Provide the (x, y) coordinate of the cell's center where the given text is located.  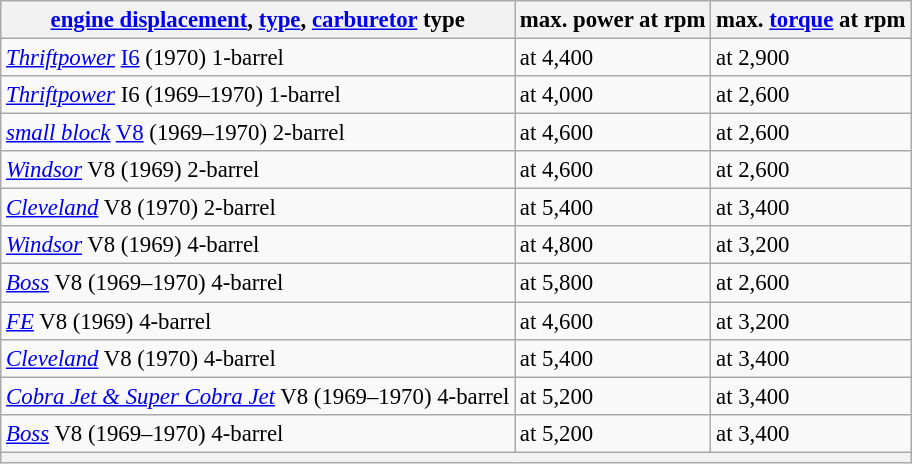
max. power at rpm (613, 20)
Cleveland V8 (1970) 4-barrel (258, 358)
at 4,800 (613, 245)
Windsor V8 (1969) 2-barrel (258, 170)
at 5,800 (613, 283)
at 2,900 (811, 58)
max. torque at rpm (811, 20)
Cleveland V8 (1970) 2-barrel (258, 208)
engine displacement, type, carburetor type (258, 20)
small block V8 (1969–1970) 2-barrel (258, 133)
FE V8 (1969) 4-barrel (258, 321)
at 4,400 (613, 58)
at 4,000 (613, 95)
Thriftpower I6 (1970) 1-barrel (258, 58)
Thriftpower I6 (1969–1970) 1-barrel (258, 95)
Windsor V8 (1969) 4-barrel (258, 245)
Cobra Jet & Super Cobra Jet V8 (1969–1970) 4-barrel (258, 396)
